From the cell containing the given text, extract its center point as (X, Y) coordinate. 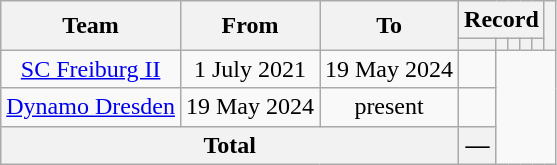
Dynamo Dresden (91, 107)
present (390, 107)
SC Freiburg II (91, 69)
To (390, 26)
Total (230, 145)
Record (502, 20)
From (250, 26)
— (478, 145)
Team (91, 26)
1 July 2021 (250, 69)
